Return the [X, Y] coordinate for the center point of the cell that contains the specified text.  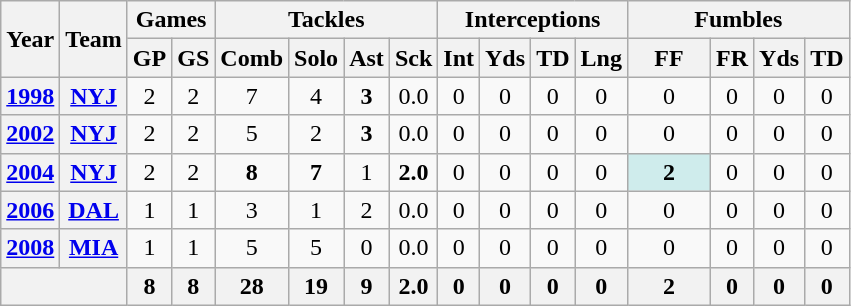
Lng [601, 58]
19 [316, 286]
2008 [30, 248]
2002 [30, 134]
GP [149, 58]
Games [170, 20]
GS [194, 58]
FF [668, 58]
MIA [94, 248]
4 [316, 96]
Ast [367, 58]
2006 [30, 210]
Fumbles [738, 20]
Interceptions [533, 20]
Team [94, 39]
28 [252, 286]
Year [30, 39]
Sck [413, 58]
Tackles [326, 20]
DAL [94, 210]
Comb [252, 58]
1998 [30, 96]
9 [367, 286]
Solo [316, 58]
FR [732, 58]
2004 [30, 172]
Int [459, 58]
